Return the (x, y) coordinate for the center point of the cell that contains the specified text.  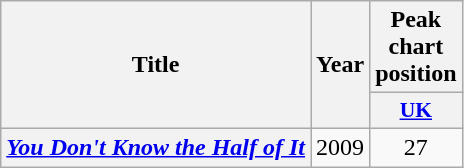
UK (416, 111)
27 (416, 147)
2009 (340, 147)
Year (340, 65)
Peak chart position (416, 47)
You Don't Know the Half of It (156, 147)
Title (156, 65)
